Extract the (X, Y) coordinate from the center of the cell holding the provided text.  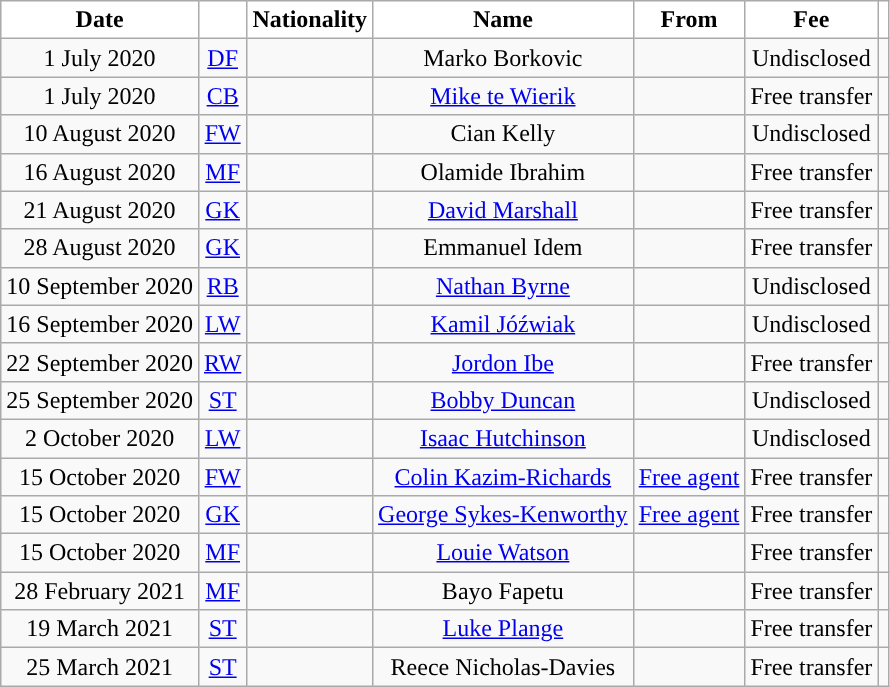
Nationality (310, 20)
16 September 2020 (100, 324)
10 August 2020 (100, 134)
Colin Kazim-Richards (504, 477)
Fee (812, 20)
Bayo Fapetu (504, 591)
25 September 2020 (100, 400)
Cian Kelly (504, 134)
Isaac Hutchinson (504, 438)
Nathan Byrne (504, 286)
2 October 2020 (100, 438)
Kamil Jóźwiak (504, 324)
Louie Watson (504, 553)
Olamide Ibrahim (504, 172)
Luke Plange (504, 629)
RB (222, 286)
Marko Borkovic (504, 58)
DF (222, 58)
28 February 2021 (100, 591)
CB (222, 96)
10 September 2020 (100, 286)
Bobby Duncan (504, 400)
16 August 2020 (100, 172)
From (689, 20)
25 March 2021 (100, 667)
RW (222, 362)
Date (100, 20)
Name (504, 20)
21 August 2020 (100, 210)
19 March 2021 (100, 629)
David Marshall (504, 210)
22 September 2020 (100, 362)
George Sykes-Kenworthy (504, 515)
28 August 2020 (100, 248)
Emmanuel Idem (504, 248)
Mike te Wierik (504, 96)
Jordon Ibe (504, 362)
Reece Nicholas-Davies (504, 667)
